Scan for the cell matching the given text and deliver its [X, Y] coordinate at center. 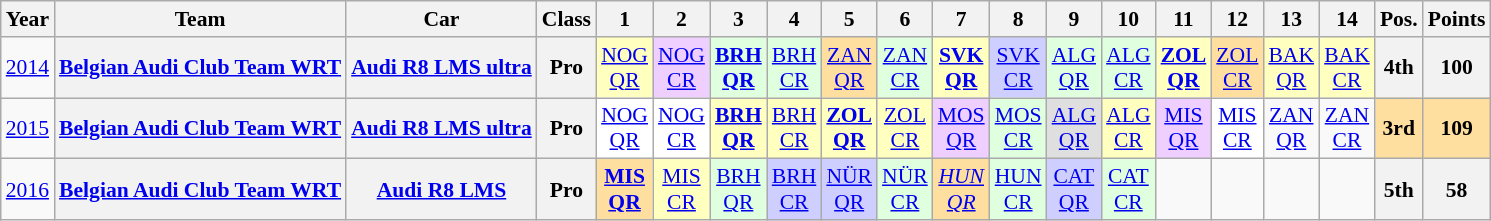
2 [682, 19]
3rd [1399, 128]
5 [849, 19]
4th [1399, 68]
NÜRCR [905, 190]
3 [738, 19]
Points [1457, 19]
8 [1018, 19]
13 [1291, 19]
Year [28, 19]
SVKQR [962, 68]
MOSCR [1018, 128]
BAKCR [1347, 68]
Class [566, 19]
58 [1457, 190]
CATCR [1128, 190]
HUNCR [1018, 190]
Car [442, 19]
12 [1237, 19]
14 [1347, 19]
2014 [28, 68]
2015 [28, 128]
1 [624, 19]
109 [1457, 128]
Team [200, 19]
4 [794, 19]
BAKQR [1291, 68]
5th [1399, 190]
Audi R8 LMS [442, 190]
MOSQR [962, 128]
9 [1074, 19]
Pos. [1399, 19]
7 [962, 19]
6 [905, 19]
100 [1457, 68]
SVKCR [1018, 68]
NÜRQR [849, 190]
10 [1128, 19]
2016 [28, 190]
CATQR [1074, 190]
HUNQR [962, 190]
11 [1184, 19]
